Scan for the cell matching the given text and deliver its [x, y] coordinate at center. 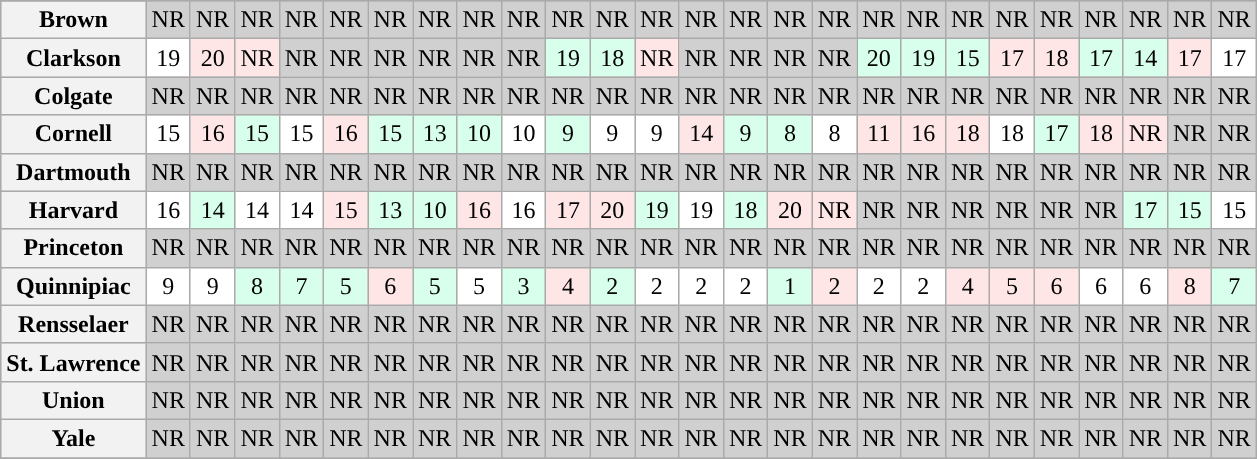
Dartmouth [74, 172]
Clarkson [74, 58]
Yale [74, 438]
Quinnipiac [74, 286]
Harvard [74, 210]
Rensselaer [74, 324]
1 [790, 286]
St. Lawrence [74, 362]
3 [523, 286]
11 [879, 134]
Colgate [74, 96]
Princeton [74, 248]
Cornell [74, 134]
Union [74, 400]
Brown [74, 20]
